Detect which cell encompasses the target text, then output its [x, y] center coordinate. 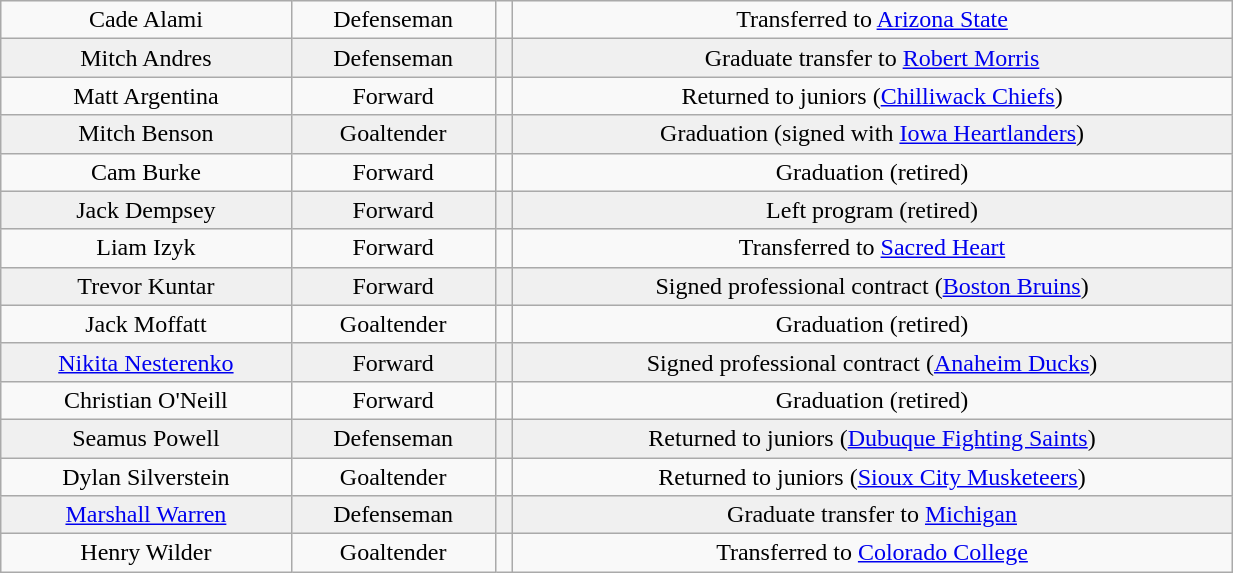
Graduate transfer to Michigan [872, 515]
Jack Dempsey [146, 210]
Henry Wilder [146, 553]
Mitch Benson [146, 134]
Mitch Andres [146, 58]
Cam Burke [146, 172]
Transferred to Sacred Heart [872, 248]
Christian O'Neill [146, 400]
Marshall Warren [146, 515]
Dylan Silverstein [146, 477]
Liam Izyk [146, 248]
Transferred to Arizona State [872, 20]
Matt Argentina [146, 96]
Trevor Kuntar [146, 286]
Signed professional contract (Boston Bruins) [872, 286]
Returned to juniors (Sioux City Musketeers) [872, 477]
Signed professional contract (Anaheim Ducks) [872, 362]
Returned to juniors (Dubuque Fighting Saints) [872, 438]
Graduation (signed with Iowa Heartlanders) [872, 134]
Seamus Powell [146, 438]
Graduate transfer to Robert Morris [872, 58]
Transferred to Colorado College [872, 553]
Left program (retired) [872, 210]
Returned to juniors (Chilliwack Chiefs) [872, 96]
Cade Alami [146, 20]
Nikita Nesterenko [146, 362]
Jack Moffatt [146, 324]
